Provide the (x, y) coordinate of the cell's center where the given text is located.  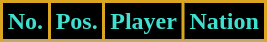
No. (26, 22)
Nation (224, 22)
Pos. (76, 22)
Player (144, 22)
